Search for the cell housing the specified text and yield its [x, y] center coordinate. 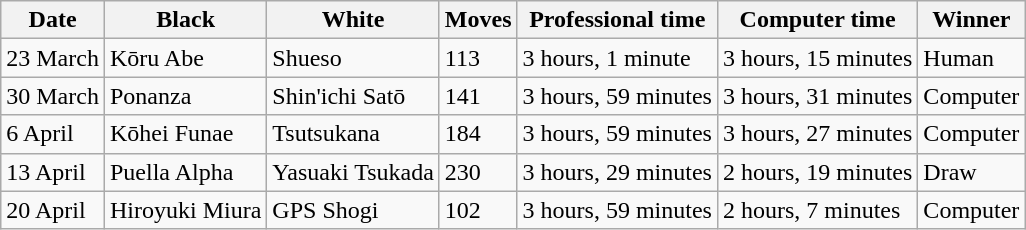
23 March [53, 58]
Professional time [617, 20]
Black [185, 20]
3 hours, 27 minutes [817, 134]
102 [478, 210]
13 April [53, 172]
3 hours, 15 minutes [817, 58]
184 [478, 134]
Moves [478, 20]
Tsutsukana [353, 134]
2 hours, 7 minutes [817, 210]
Winner [972, 20]
Kōru Abe [185, 58]
3 hours, 1 minute [617, 58]
Shin'ichi Satō [353, 96]
Computer time [817, 20]
3 hours, 29 minutes [617, 172]
Kōhei Funae [185, 134]
Ponanza [185, 96]
Yasuaki Tsukada [353, 172]
3 hours, 31 minutes [817, 96]
Draw [972, 172]
230 [478, 172]
Shueso [353, 58]
20 April [53, 210]
Human [972, 58]
6 April [53, 134]
White [353, 20]
Hiroyuki Miura [185, 210]
Date [53, 20]
2 hours, 19 minutes [817, 172]
Puella Alpha [185, 172]
141 [478, 96]
30 March [53, 96]
113 [478, 58]
GPS Shogi [353, 210]
